From the cell containing the given text, extract its center point as [x, y] coordinate. 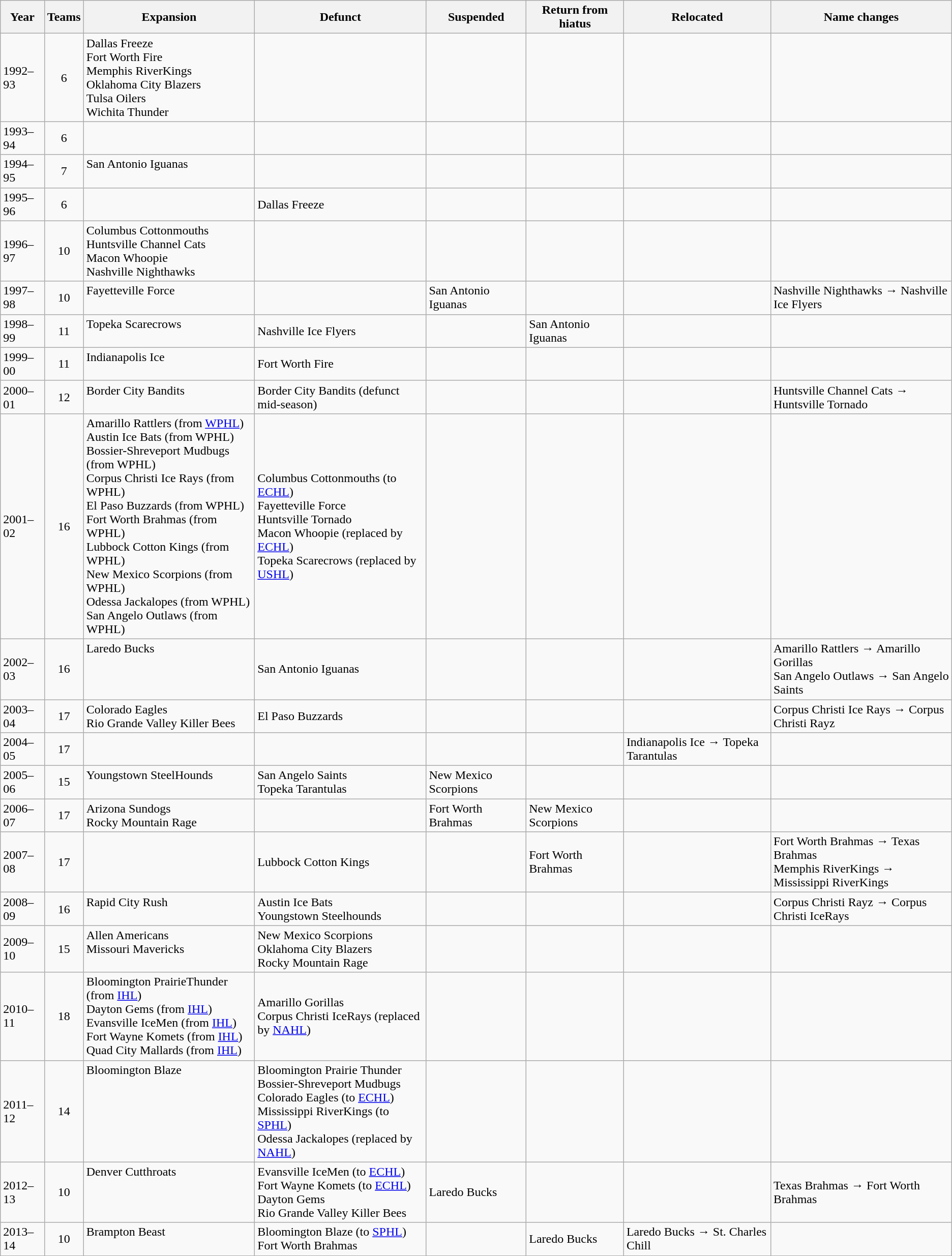
2012–13 [22, 1192]
1996–97 [22, 251]
Name changes [861, 17]
Teams [64, 17]
Colorado EaglesRio Grande Valley Killer Bees [169, 716]
Border City Bandits [169, 397]
Bloomington Blaze (to SPHL)Fort Worth Brahmas [341, 1239]
Rapid City Rush [169, 909]
Laredo Bucks → St. Charles Chill [697, 1239]
Denver Cutthroats [169, 1192]
Texas Brahmas → Fort Worth Brahmas [861, 1192]
18 [64, 1016]
2010–11 [22, 1016]
Evansville IceMen (to ECHL)Fort Wayne Komets (to ECHL)Dayton Gems Rio Grande Valley Killer Bees [341, 1192]
Dallas Freeze [341, 204]
New Mexico ScorpionsOklahoma City BlazersRocky Mountain Rage [341, 949]
Suspended [476, 17]
7 [64, 171]
Bloomington Blaze [169, 1111]
Columbus CottonmouthsHuntsville Channel CatsMacon WhoopieNashville Nighthawks [169, 251]
2001–02 [22, 526]
Fort Worth Brahmas → Texas BrahmasMemphis RiverKings → Mississippi RiverKings [861, 862]
14 [64, 1111]
Relocated [697, 17]
2004–05 [22, 750]
2007–08 [22, 862]
Fayetteville Force [169, 298]
Indianapolis Ice → Topeka Tarantulas [697, 750]
Amarillo GorillasCorpus Christi IceRays (replaced by NAHL) [341, 1016]
2005–06 [22, 782]
1992–93 [22, 77]
Austin Ice BatsYoungstown Steelhounds [341, 909]
1994–95 [22, 171]
2008–09 [22, 909]
Lubbock Cotton Kings [341, 862]
2006–07 [22, 816]
2009–10 [22, 949]
Amarillo Rattlers → Amarillo GorillasSan Angelo Outlaws → San Angelo Saints [861, 669]
Bloomington PrairieThunder (from IHL)Dayton Gems (from IHL)Evansville IceMen (from IHL)Fort Wayne Komets (from IHL)Quad City Mallards (from IHL) [169, 1016]
1999–00 [22, 364]
12 [64, 397]
Expansion [169, 17]
Allen AmericansMissouri Mavericks [169, 949]
2013–14 [22, 1239]
Nashville Nighthawks → Nashville Ice Flyers [861, 298]
Arizona SundogsRocky Mountain Rage [169, 816]
Nashville Ice Flyers [341, 331]
2003–04 [22, 716]
1995–96 [22, 204]
Border City Bandits (defunct mid-season) [341, 397]
Topeka Scarecrows [169, 331]
Return from hiatus [575, 17]
Indianapolis Ice [169, 364]
Bloomington Prairie ThunderBossier-Shreveport MudbugsColorado Eagles (to ECHL)Mississippi RiverKings (to SPHL)Odessa Jackalopes (replaced by NAHL) [341, 1111]
Corpus Christi Rayz → Corpus Christi IceRays [861, 909]
1997–98 [22, 298]
Huntsville Channel Cats → Huntsville Tornado [861, 397]
San Angelo SaintsTopeka Tarantulas [341, 782]
Corpus Christi Ice Rays → Corpus Christi Rayz [861, 716]
Year [22, 17]
Fort Worth Fire [341, 364]
2002–03 [22, 669]
Brampton Beast [169, 1239]
1998–99 [22, 331]
Defunct [341, 17]
Youngstown SteelHounds [169, 782]
2011–12 [22, 1111]
Columbus Cottonmouths (to ECHL)Fayetteville ForceHuntsville TornadoMacon Whoopie (replaced by ECHL)Topeka Scarecrows (replaced by USHL) [341, 526]
El Paso Buzzards [341, 716]
1993–94 [22, 138]
Dallas FreezeFort Worth FireMemphis RiverKingsOklahoma City BlazersTulsa OilersWichita Thunder [169, 77]
2000–01 [22, 397]
